Capture the cell that displays the provided text and extract its (X, Y) central coordinate. 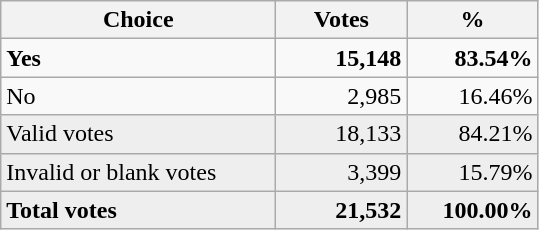
Invalid or blank votes (138, 172)
83.54% (472, 58)
% (472, 20)
Votes (342, 20)
84.21% (472, 134)
Yes (138, 58)
Choice (138, 20)
16.46% (472, 96)
100.00% (472, 210)
2,985 (342, 96)
Valid votes (138, 134)
18,133 (342, 134)
21,532 (342, 210)
3,399 (342, 172)
15.79% (472, 172)
No (138, 96)
15,148 (342, 58)
Total votes (138, 210)
